Scan for the cell matching the given text and deliver its [X, Y] coordinate at center. 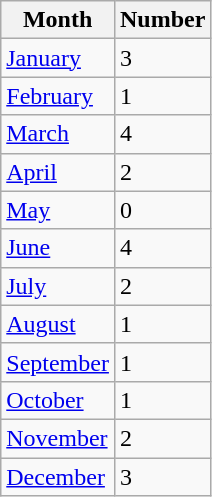
Number [162, 20]
August [58, 324]
February [58, 96]
March [58, 134]
Month [58, 20]
June [58, 248]
May [58, 210]
April [58, 172]
October [58, 400]
December [58, 477]
January [58, 58]
September [58, 362]
November [58, 438]
July [58, 286]
0 [162, 210]
